Capture the cell that displays the provided text and extract its [X, Y] central coordinate. 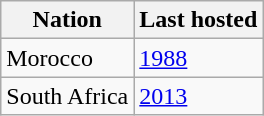
1988 [198, 58]
Morocco [68, 58]
Last hosted [198, 20]
South Africa [68, 96]
Nation [68, 20]
2013 [198, 96]
